Capture the cell that displays the provided text and extract its [x, y] central coordinate. 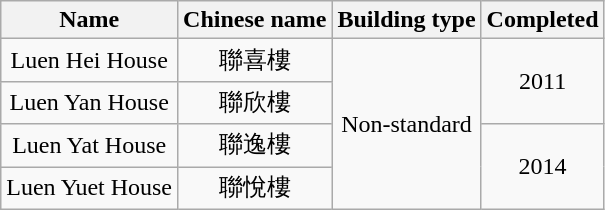
Luen Yuet House [90, 188]
聯欣樓 [255, 102]
Luen Yan House [90, 102]
Non-standard [406, 124]
聯喜樓 [255, 60]
聯悅樓 [255, 188]
Luen Hei House [90, 60]
Name [90, 20]
Building type [406, 20]
Chinese name [255, 20]
Luen Yat House [90, 146]
2014 [542, 166]
2011 [542, 82]
聯逸樓 [255, 146]
Completed [542, 20]
